From the cell containing the given text, extract its center point as (X, Y) coordinate. 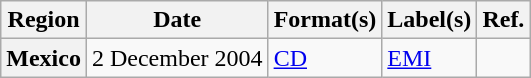
CD (325, 58)
Ref. (504, 20)
2 December 2004 (177, 58)
Mexico (44, 58)
Label(s) (430, 20)
Date (177, 20)
Region (44, 20)
EMI (430, 58)
Format(s) (325, 20)
